Locate the cell with the specified text and output its [X, Y] center coordinate. 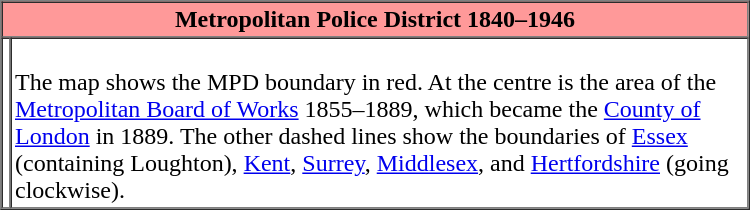
Metropolitan Police District 1840–1946 [376, 20]
